Output the [X, Y] coordinate of the center of the cell containing the given text.  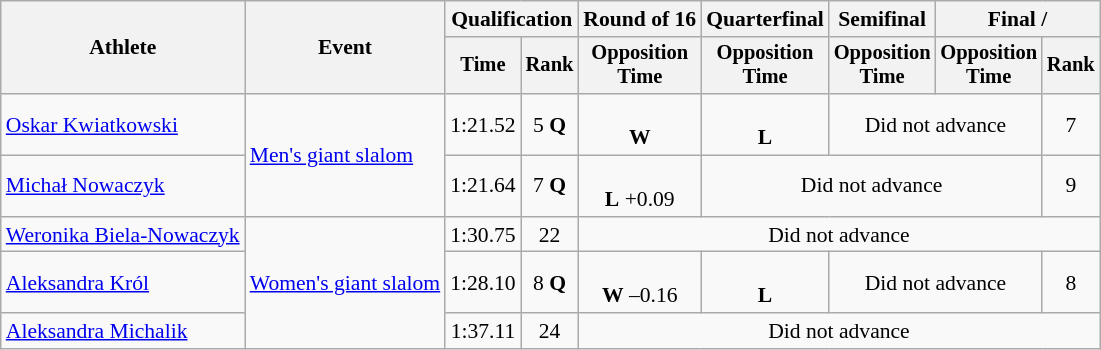
Quarterfinal [765, 19]
Women's giant slalom [346, 283]
24 [550, 331]
W –0.16 [640, 282]
L +0.09 [640, 186]
Weronika Biela-Nowaczyk [123, 235]
Men's giant slalom [346, 155]
1:21.52 [482, 124]
W [640, 124]
7 [1071, 124]
1:37.11 [482, 331]
Aleksandra Michalik [123, 331]
Event [346, 48]
5 Q [550, 124]
Athlete [123, 48]
1:28.10 [482, 282]
Semifinal [882, 19]
8 [1071, 282]
1:30.75 [482, 235]
Michał Nowaczyk [123, 186]
Oskar Kwiatkowski [123, 124]
Qualification [512, 19]
Time [482, 66]
Aleksandra Król [123, 282]
22 [550, 235]
9 [1071, 186]
Round of 16 [640, 19]
7 Q [550, 186]
Final / [1017, 19]
1:21.64 [482, 186]
8 Q [550, 282]
